Output the (x, y) coordinate of the center of the cell containing the given text.  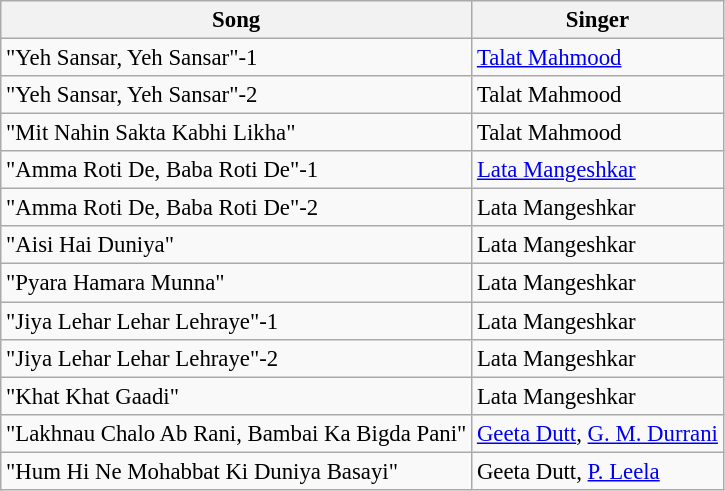
"Hum Hi Ne Mohabbat Ki Duniya Basayi" (236, 471)
"Amma Roti De, Baba Roti De"-1 (236, 170)
"Amma Roti De, Baba Roti De"-2 (236, 208)
"Yeh Sansar, Yeh Sansar"-2 (236, 95)
"Khat Khat Gaadi" (236, 396)
"Lakhnau Chalo Ab Rani, Bambai Ka Bigda Pani" (236, 433)
Singer (598, 20)
Song (236, 20)
"Yeh Sansar, Yeh Sansar"-1 (236, 58)
"Jiya Lehar Lehar Lehraye"-2 (236, 358)
Geeta Dutt, G. M. Durrani (598, 433)
"Aisi Hai Duniya" (236, 245)
"Pyara Hamara Munna" (236, 283)
Geeta Dutt, P. Leela (598, 471)
"Jiya Lehar Lehar Lehraye"-1 (236, 321)
"Mit Nahin Sakta Kabhi Likha" (236, 133)
